Find where the given text appears and provide that cell's center as [x, y] coordinate. 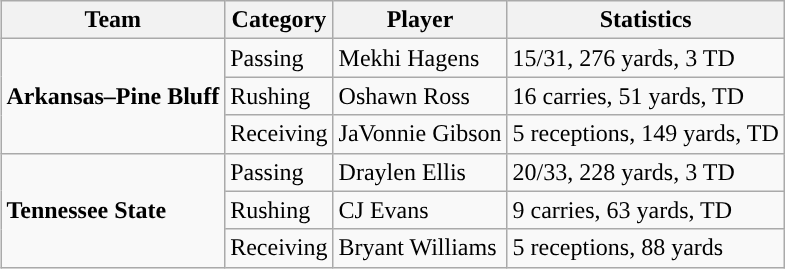
Category [279, 20]
Mekhi Hagens [420, 58]
16 carries, 51 yards, TD [646, 96]
Team [113, 20]
Tennessee State [113, 210]
Oshawn Ross [420, 96]
JaVonnie Gibson [420, 134]
CJ Evans [420, 210]
20/33, 228 yards, 3 TD [646, 172]
Statistics [646, 20]
5 receptions, 88 yards [646, 248]
Player [420, 20]
Arkansas–Pine Bluff [113, 96]
Bryant Williams [420, 248]
9 carries, 63 yards, TD [646, 210]
15/31, 276 yards, 3 TD [646, 58]
Draylen Ellis [420, 172]
5 receptions, 149 yards, TD [646, 134]
